From the cell containing the given text, extract its center point as [x, y] coordinate. 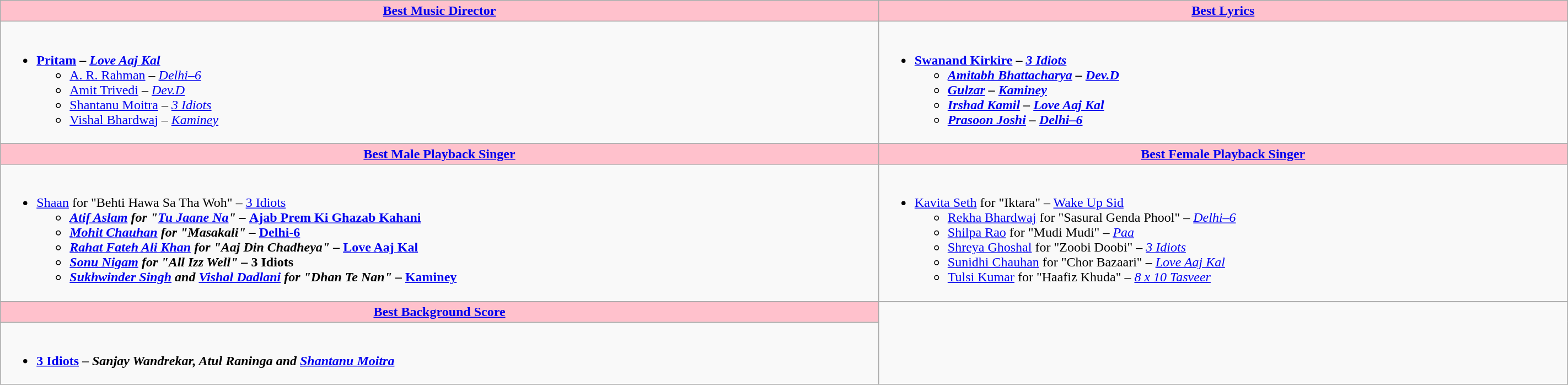
Best Female Playback Singer [1223, 154]
Best Background Score [440, 312]
Swanand Kirkire – 3 IdiotsAmitabh Bhattacharya – Dev.DGulzar – KamineyIrshad Kamil – Love Aaj KalPrasoon Joshi – Delhi–6 [1223, 83]
3 Idiots – Sanjay Wandrekar, Atul Raninga and Shantanu Moitra [440, 353]
Best Lyrics [1223, 11]
Best Male Playback Singer [440, 154]
Pritam – Love Aaj Kal A. R. Rahman – Delhi–6Amit Trivedi – Dev.DShantanu Moitra – 3 IdiotsVishal Bhardwaj – Kaminey [440, 83]
Best Music Director [440, 11]
